Scan for the cell matching the given text and deliver its (x, y) coordinate at center. 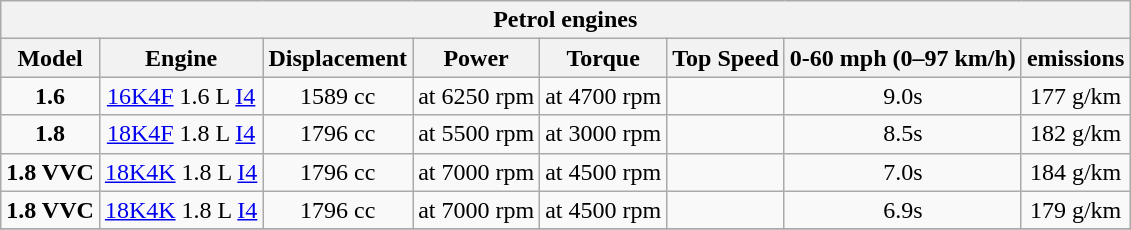
6.9s (902, 210)
179 g/km (1075, 210)
Displacement (338, 58)
18K4F 1.8 L I4 (181, 134)
7.0s (902, 172)
at 5500 rpm (476, 134)
at 6250 rpm (476, 96)
9.0s (902, 96)
Power (476, 58)
184 g/km (1075, 172)
at 3000 rpm (604, 134)
at 4700 rpm (604, 96)
1.8 (50, 134)
177 g/km (1075, 96)
1589 cc (338, 96)
emissions (1075, 58)
0-60 mph (0–97 km/h) (902, 58)
Top Speed (726, 58)
182 g/km (1075, 134)
8.5s (902, 134)
1.6 (50, 96)
Petrol engines (566, 20)
16K4F 1.6 L I4 (181, 96)
Torque (604, 58)
Model (50, 58)
Engine (181, 58)
